Determine the (X, Y) coordinate at the center of the cell enclosing the given text.  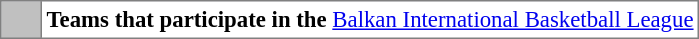
Teams that participate in the Balkan International Basketball League (370, 20)
